Pinpoint the cell where the given text exists, returning its [X, Y] midpoint coordinate. 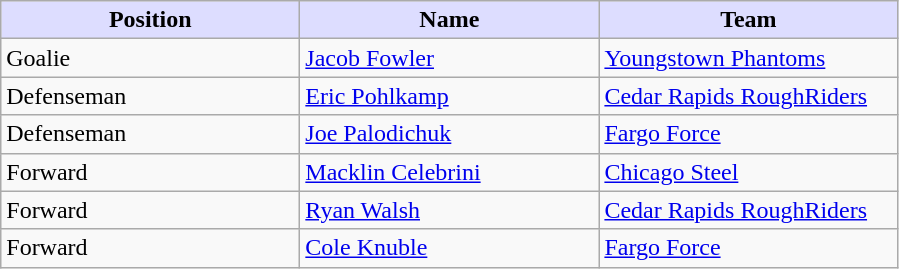
Team [748, 20]
Chicago Steel [748, 172]
Jacob Fowler [450, 58]
Macklin Celebrini [450, 172]
Eric Pohlkamp [450, 96]
Joe Palodichuk [450, 134]
Name [450, 20]
Ryan Walsh [450, 210]
Goalie [150, 58]
Youngstown Phantoms [748, 58]
Cole Knuble [450, 248]
Position [150, 20]
